Search for the cell housing the specified text and yield its (X, Y) center coordinate. 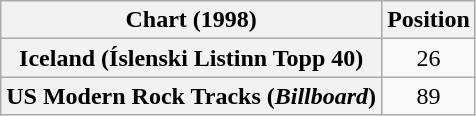
89 (429, 96)
26 (429, 58)
Position (429, 20)
US Modern Rock Tracks (Billboard) (192, 96)
Chart (1998) (192, 20)
Iceland (Íslenski Listinn Topp 40) (192, 58)
